Return (X, Y) of the center of cell containing provided text 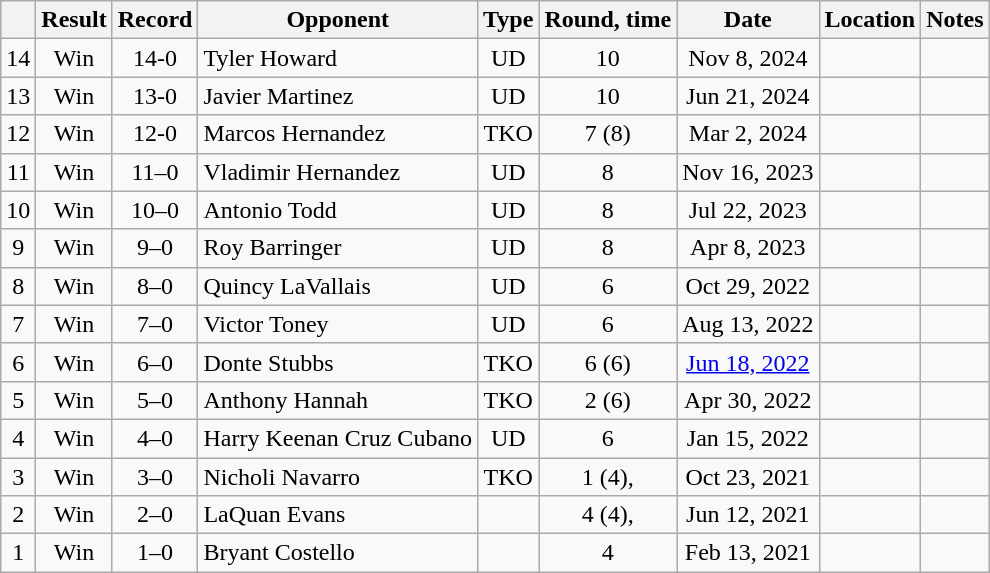
Bryant Costello (338, 553)
13 (18, 96)
Anthony Hannah (338, 400)
Victor Toney (338, 324)
Result (74, 20)
Opponent (338, 20)
7 (8) (608, 134)
1–0 (155, 553)
14 (18, 58)
Round, time (608, 20)
2–0 (155, 515)
12-0 (155, 134)
9 (18, 248)
Javier Martinez (338, 96)
Apr 30, 2022 (748, 400)
11–0 (155, 172)
Donte Stubbs (338, 362)
Notes (955, 20)
Nicholi Navarro (338, 477)
LaQuan Evans (338, 515)
Nov 8, 2024 (748, 58)
Type (508, 20)
Date (748, 20)
Nov 16, 2023 (748, 172)
6 (6) (608, 362)
7–0 (155, 324)
1 (4), (608, 477)
Oct 29, 2022 (748, 286)
5 (18, 400)
10–0 (155, 210)
Location (870, 20)
7 (18, 324)
1 (18, 553)
Antonio Todd (338, 210)
11 (18, 172)
Jun 18, 2022 (748, 362)
2 (18, 515)
8–0 (155, 286)
3–0 (155, 477)
5–0 (155, 400)
Mar 2, 2024 (748, 134)
Harry Keenan Cruz Cubano (338, 438)
6–0 (155, 362)
9–0 (155, 248)
Marcos Hernandez (338, 134)
12 (18, 134)
13-0 (155, 96)
Jul 22, 2023 (748, 210)
Jun 21, 2024 (748, 96)
Oct 23, 2021 (748, 477)
Aug 13, 2022 (748, 324)
Apr 8, 2023 (748, 248)
Tyler Howard (338, 58)
Jun 12, 2021 (748, 515)
Feb 13, 2021 (748, 553)
Jan 15, 2022 (748, 438)
2 (6) (608, 400)
Roy Barringer (338, 248)
4 (4), (608, 515)
Vladimir Hernandez (338, 172)
3 (18, 477)
Record (155, 20)
Quincy LaVallais (338, 286)
14-0 (155, 58)
4–0 (155, 438)
